Return [X, Y] of the center of cell containing provided text 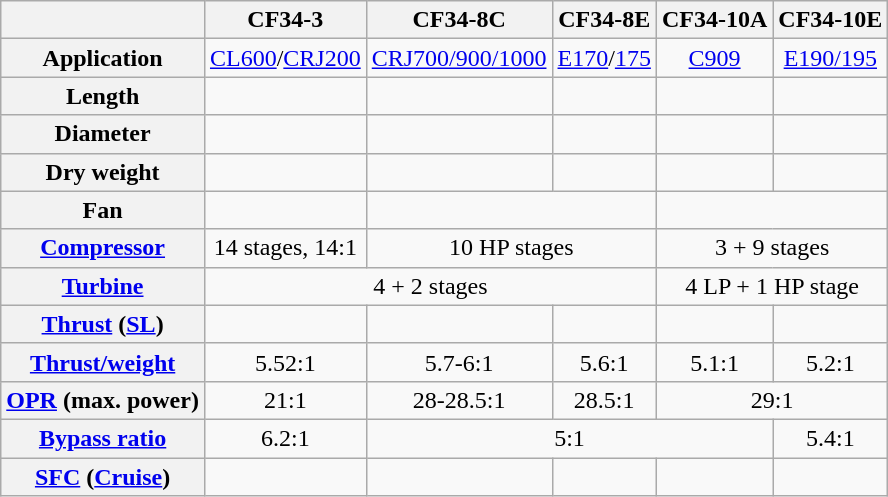
5.2:1 [830, 362]
Diameter [103, 134]
3 + 9 stages [772, 248]
CRJ700/900/1000 [459, 58]
5.4:1 [830, 438]
4 + 2 stages [430, 286]
28.5:1 [604, 400]
CF34-8E [604, 20]
21:1 [285, 400]
CF34-8C [459, 20]
5.6:1 [604, 362]
Compressor [103, 248]
Thrust/weight [103, 362]
10 HP stages [511, 248]
Turbine [103, 286]
6.2:1 [285, 438]
5.52:1 [285, 362]
SFC (Cruise) [103, 477]
Fan [103, 210]
CF34-10A [714, 20]
5.1:1 [714, 362]
OPR (max. power) [103, 400]
5:1 [570, 438]
14 stages, 14:1 [285, 248]
E190/195 [830, 58]
4 LP + 1 HP stage [772, 286]
29:1 [772, 400]
Length [103, 96]
CL600/CRJ200 [285, 58]
28-28.5:1 [459, 400]
Thrust (SL) [103, 324]
Dry weight [103, 172]
Bypass ratio [103, 438]
E170/175 [604, 58]
Application [103, 58]
CF34-3 [285, 20]
CF34-10E [830, 20]
5.7-6:1 [459, 362]
C909 [714, 58]
